Return the (X, Y) coordinate for the center point of the cell that contains the specified text.  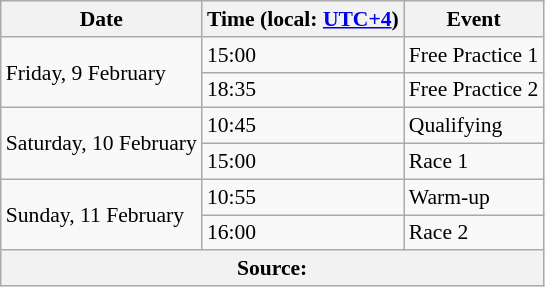
10:45 (303, 126)
Event (474, 19)
18:35 (303, 90)
Sunday, 11 February (102, 214)
Free Practice 1 (474, 55)
10:55 (303, 197)
Qualifying (474, 126)
Race 1 (474, 162)
Race 2 (474, 233)
Friday, 9 February (102, 72)
Source: (272, 269)
Date (102, 19)
Free Practice 2 (474, 90)
Saturday, 10 February (102, 144)
Warm-up (474, 197)
16:00 (303, 233)
Time (local: UTC+4) (303, 19)
